Provide the [X, Y] coordinate of the cell's center where the given text is located.  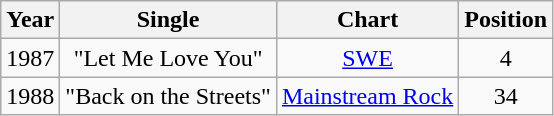
"Back on the Streets" [168, 96]
Chart [367, 20]
SWE [367, 58]
Position [506, 20]
Year [30, 20]
"Let Me Love You" [168, 58]
1988 [30, 96]
Single [168, 20]
1987 [30, 58]
34 [506, 96]
Mainstream Rock [367, 96]
4 [506, 58]
